Locate the cell with the specified text and output its [x, y] center coordinate. 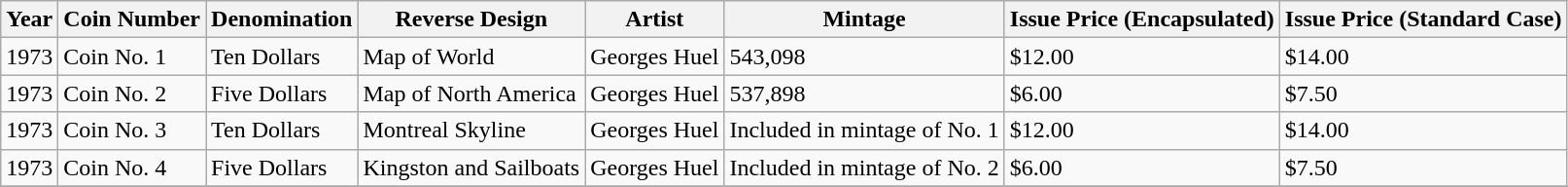
Mintage [864, 19]
Coin No. 4 [132, 168]
Coin Number [132, 19]
Coin No. 2 [132, 93]
Coin No. 3 [132, 131]
Included in mintage of No. 1 [864, 131]
Map of North America [471, 93]
Montreal Skyline [471, 131]
Issue Price (Encapsulated) [1141, 19]
543,098 [864, 56]
Kingston and Sailboats [471, 168]
537,898 [864, 93]
Year [29, 19]
Map of World [471, 56]
Reverse Design [471, 19]
Included in mintage of No. 2 [864, 168]
Denomination [282, 19]
Coin No. 1 [132, 56]
Issue Price (Standard Case) [1423, 19]
Artist [655, 19]
